Detect which cell encompasses the target text, then output its [X, Y] center coordinate. 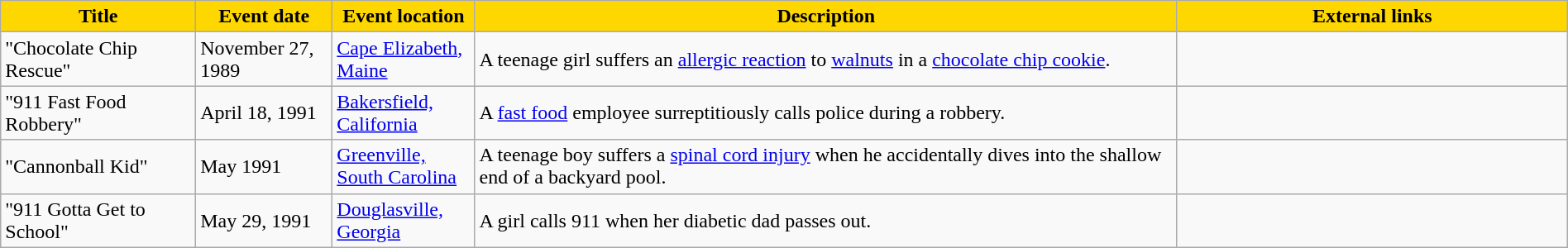
May 29, 1991 [265, 220]
A fast food employee surreptitiously calls police during a robbery. [825, 112]
November 27, 1989 [265, 60]
"911 Gotta Get to School" [98, 220]
External links [1372, 17]
A teenage boy suffers a spinal cord injury when he accidentally dives into the shallow end of a backyard pool. [825, 167]
"Chocolate Chip Rescue" [98, 60]
A girl calls 911 when her diabetic dad passes out. [825, 220]
"Cannonball Kid" [98, 167]
Cape Elizabeth, Maine [404, 60]
Event location [404, 17]
April 18, 1991 [265, 112]
May 1991 [265, 167]
Title [98, 17]
Greenville, South Carolina [404, 167]
Bakersfield, California [404, 112]
Douglasville, Georgia [404, 220]
Event date [265, 17]
Description [825, 17]
"911 Fast Food Robbery" [98, 112]
A teenage girl suffers an allergic reaction to walnuts in a chocolate chip cookie. [825, 60]
